Return [x, y] of the center of cell containing provided text 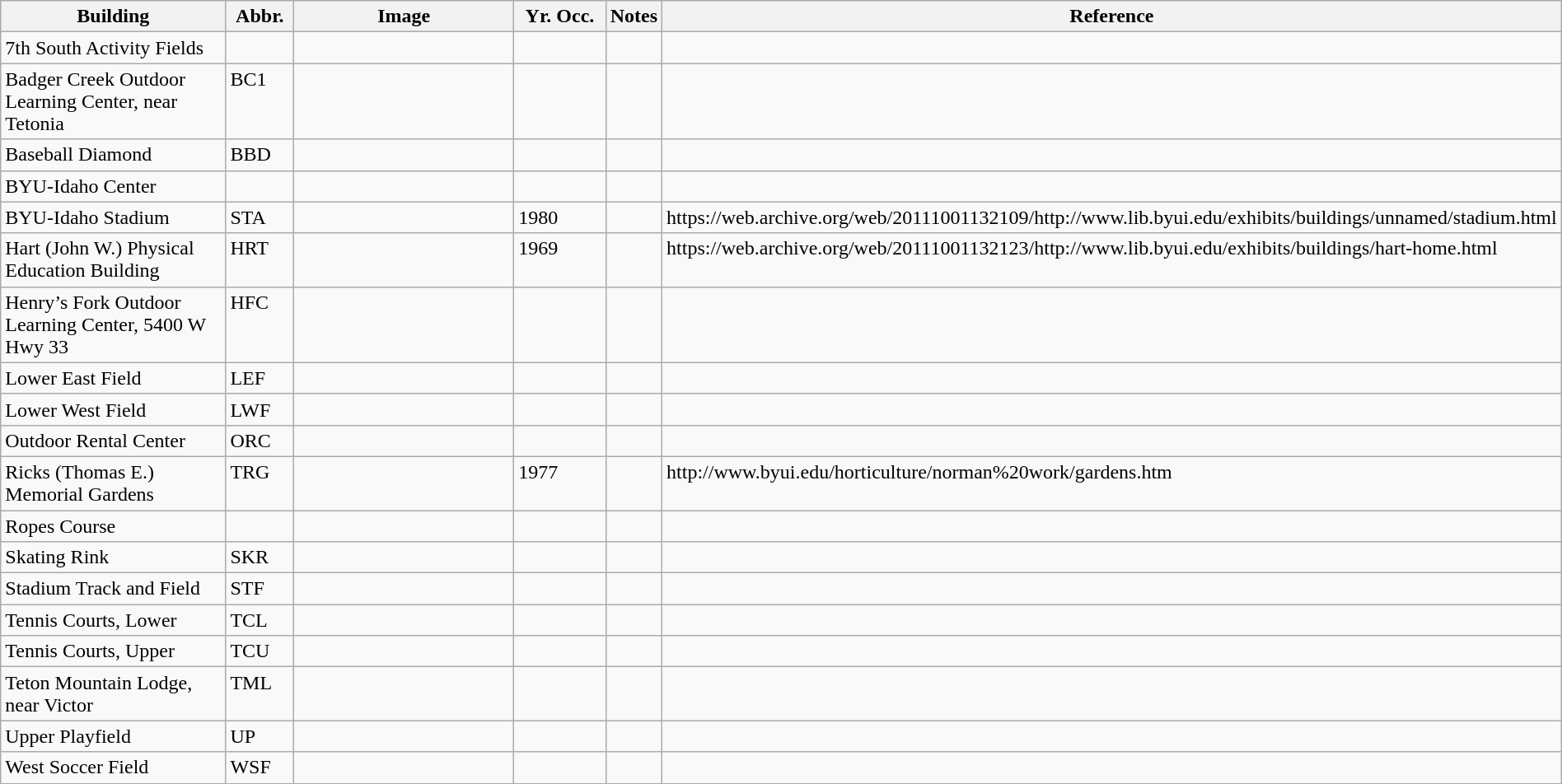
Baseball Diamond [114, 155]
1980 [560, 217]
1977 [560, 483]
STA [260, 217]
BYU-Idaho Stadium [114, 217]
BBD [260, 155]
TCU [260, 651]
SKR [260, 558]
LWF [260, 409]
Abbr. [260, 16]
TML [260, 693]
LEF [260, 378]
Lower East Field [114, 378]
1969 [560, 260]
7th South Activity Fields [114, 48]
https://web.archive.org/web/20111001132109/http://www.lib.byui.edu/exhibits/buildings/unnamed/stadium.html [1112, 217]
Upper Playfield [114, 736]
West Soccer Field [114, 768]
WSF [260, 768]
TRG [260, 483]
BC1 [260, 101]
Building [114, 16]
Hart (John W.) Physical Education Building [114, 260]
Teton Mountain Lodge, near Victor [114, 693]
Ricks (Thomas E.) Memorial Gardens [114, 483]
TCL [260, 620]
Tennis Courts, Lower [114, 620]
Badger Creek Outdoor Learning Center, near Tetonia [114, 101]
BYU-Idaho Center [114, 186]
ORC [260, 441]
http://www.byui.edu/horticulture/norman%20work/gardens.htm [1112, 483]
Skating Rink [114, 558]
Reference [1112, 16]
Stadium Track and Field [114, 589]
HFC [260, 324]
HRT [260, 260]
Image [404, 16]
UP [260, 736]
Outdoor Rental Center [114, 441]
Tennis Courts, Upper [114, 651]
Henry’s Fork Outdoor Learning Center, 5400 W Hwy 33 [114, 324]
Yr. Occ. [560, 16]
STF [260, 589]
Ropes Course [114, 526]
https://web.archive.org/web/20111001132123/http://www.lib.byui.edu/exhibits/buildings/hart-home.html [1112, 260]
Notes [634, 16]
Lower West Field [114, 409]
